Find where the given text appears and provide that cell's center as [X, Y] coordinate. 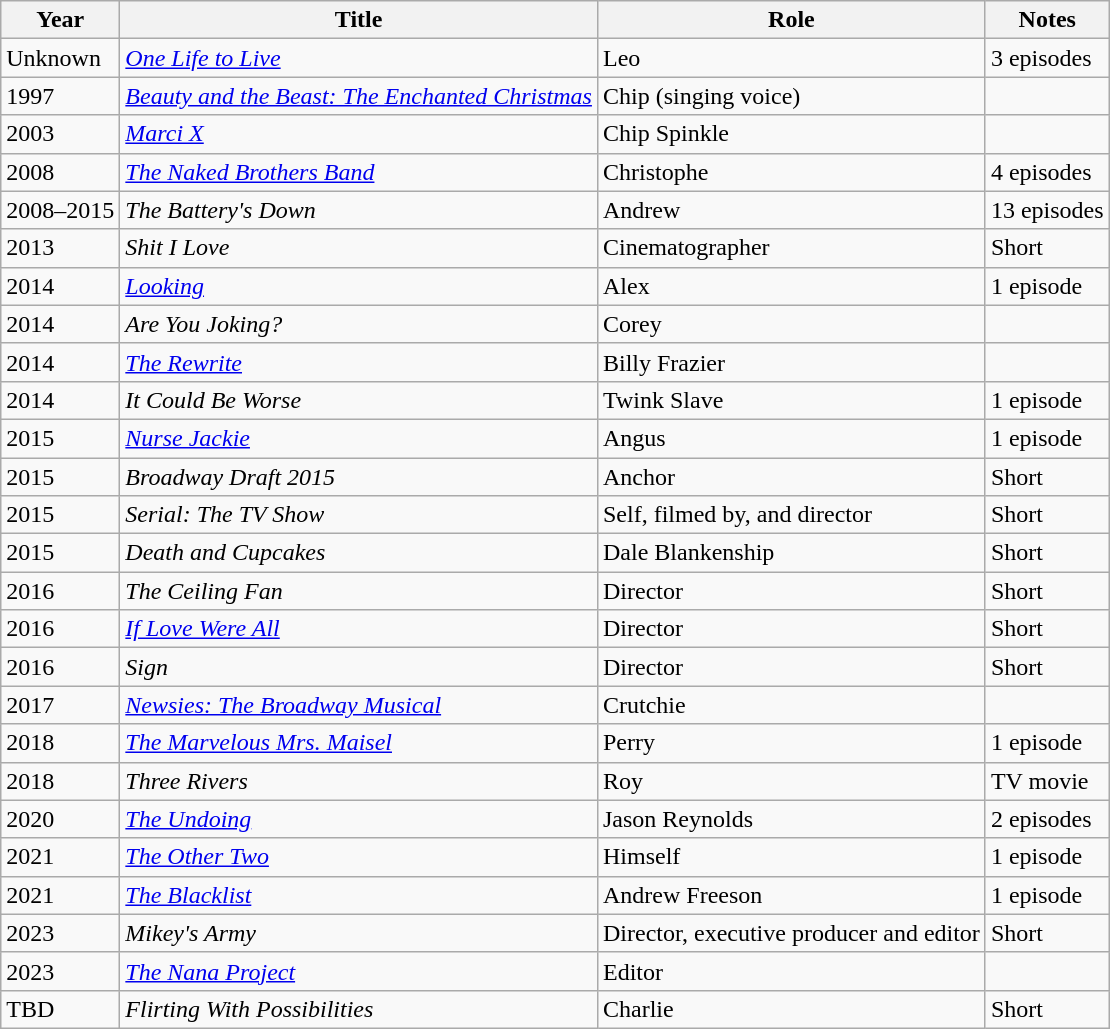
Cinematographer [791, 248]
Himself [791, 857]
The Naked Brothers Band [359, 172]
TBD [60, 1009]
Jason Reynolds [791, 819]
Alex [791, 286]
Nurse Jackie [359, 438]
2008–2015 [60, 210]
Andrew [791, 210]
Year [60, 20]
Director, executive producer and editor [791, 933]
If Love Were All [359, 629]
Death and Cupcakes [359, 553]
Billy Frazier [791, 362]
Editor [791, 971]
Roy [791, 781]
Anchor [791, 477]
The Battery's Down [359, 210]
Unknown [60, 58]
2008 [60, 172]
2013 [60, 248]
Angus [791, 438]
Title [359, 20]
The Marvelous Mrs. Maisel [359, 743]
Corey [791, 324]
1997 [60, 96]
Sign [359, 667]
4 episodes [1047, 172]
Chip (singing voice) [791, 96]
The Other Two [359, 857]
Marci X [359, 134]
Flirting With Possibilities [359, 1009]
2 episodes [1047, 819]
It Could Be Worse [359, 400]
Chip Spinkle [791, 134]
Twink Slave [791, 400]
2017 [60, 705]
Newsies: The Broadway Musical [359, 705]
TV movie [1047, 781]
Serial: The TV Show [359, 515]
13 episodes [1047, 210]
Andrew Freeson [791, 895]
Charlie [791, 1009]
The Rewrite [359, 362]
Are You Joking? [359, 324]
Self, filmed by, and director [791, 515]
Leo [791, 58]
Three Rivers [359, 781]
Shit I Love [359, 248]
Notes [1047, 20]
2020 [60, 819]
Perry [791, 743]
Dale Blankenship [791, 553]
Broadway Draft 2015 [359, 477]
One Life to Live [359, 58]
The Undoing [359, 819]
Role [791, 20]
3 episodes [1047, 58]
The Nana Project [359, 971]
2003 [60, 134]
Mikey's Army [359, 933]
Beauty and the Beast: The Enchanted Christmas [359, 96]
Crutchie [791, 705]
The Ceiling Fan [359, 591]
Christophe [791, 172]
The Blacklist [359, 895]
Looking [359, 286]
